From the cell containing the given text, extract its center point as (x, y) coordinate. 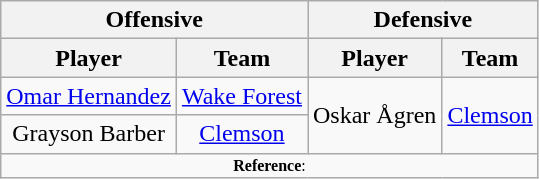
Offensive (154, 20)
Grayson Barber (89, 134)
Reference: (270, 165)
Wake Forest (242, 96)
Defensive (424, 20)
Omar Hernandez (89, 96)
Oskar Ågren (375, 115)
